For the text-containing cell, return its midpoint in (x, y) coordinate format. 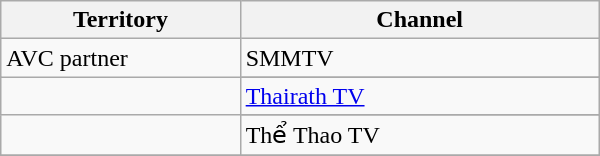
AVC partner (120, 58)
Territory (120, 20)
SMMTV (420, 58)
Channel (420, 20)
Thể Thao TV (420, 135)
Thairath TV (420, 96)
